Pinpoint the cell where the given text exists, returning its [X, Y] midpoint coordinate. 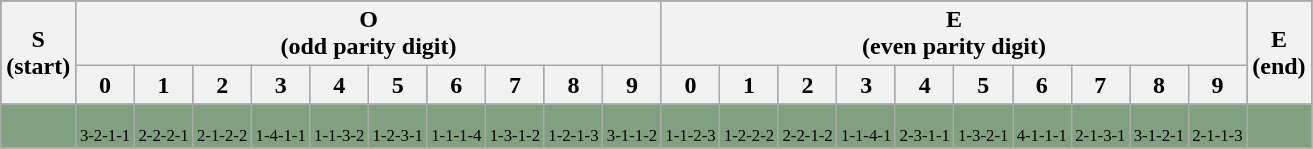
1-3-2-1 [984, 126]
1-2-1-3 [574, 126]
1-1-3-2 [340, 126]
1-4-1-1 [280, 126]
1-2-2-2 [750, 126]
S(start) [38, 52]
3-2-1-1 [106, 126]
3-1-1-2 [632, 126]
2-1-2-2 [222, 126]
2-1-1-3 [1218, 126]
1-1-2-3 [690, 126]
2-1-3-1 [1100, 126]
2-2-1-2 [808, 126]
E(even parity digit) [954, 34]
O(odd parity digit) [368, 34]
4-1-1-1 [1042, 126]
2-3-1-1 [924, 126]
1-3-1-2 [516, 126]
1-2-3-1 [398, 126]
2-2-2-1 [164, 126]
E(end) [1279, 52]
3-1-2-1 [1160, 126]
1-1-4-1 [866, 126]
1-1-1-4 [456, 126]
